Scan for the cell matching the given text and deliver its [x, y] coordinate at center. 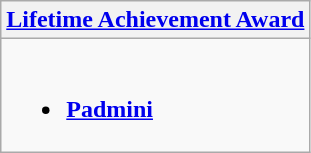
Lifetime Achievement Award [156, 20]
Padmini [156, 96]
